Pinpoint the cell where the given text exists, returning its (x, y) midpoint coordinate. 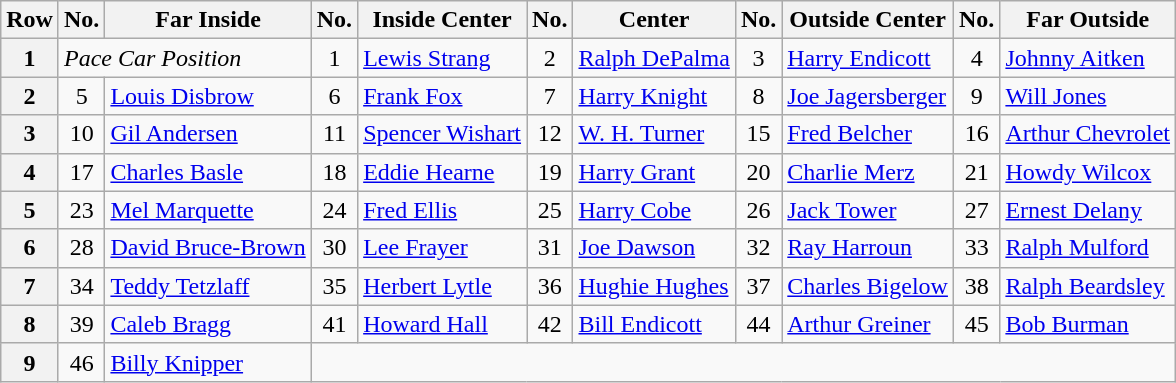
Harry Grant (654, 172)
37 (758, 286)
Far Outside (1088, 20)
18 (334, 172)
45 (976, 324)
Charlie Merz (868, 172)
44 (758, 324)
Will Jones (1088, 96)
30 (334, 248)
Teddy Tetzlaff (208, 286)
W. H. Turner (654, 134)
Hughie Hughes (654, 286)
Harry Knight (654, 96)
Joe Jagersberger (868, 96)
Johnny Aitken (1088, 58)
Bill Endicott (654, 324)
Eddie Hearne (442, 172)
21 (976, 172)
Ralph DePalma (654, 58)
Frank Fox (442, 96)
David Bruce-Brown (208, 248)
10 (81, 134)
Joe Dawson (654, 248)
Mel Marquette (208, 210)
Outside Center (868, 20)
12 (550, 134)
Arthur Chevrolet (1088, 134)
Ralph Mulford (1088, 248)
Spencer Wishart (442, 134)
34 (81, 286)
Bob Burman (1088, 324)
Fred Belcher (868, 134)
Howard Hall (442, 324)
36 (550, 286)
Lewis Strang (442, 58)
Ray Harroun (868, 248)
32 (758, 248)
25 (550, 210)
Howdy Wilcox (1088, 172)
24 (334, 210)
23 (81, 210)
Fred Ellis (442, 210)
Herbert Lytle (442, 286)
26 (758, 210)
16 (976, 134)
38 (976, 286)
Billy Knipper (208, 362)
Louis Disbrow (208, 96)
Arthur Greiner (868, 324)
27 (976, 210)
17 (81, 172)
Ralph Beardsley (1088, 286)
11 (334, 134)
33 (976, 248)
42 (550, 324)
15 (758, 134)
Gil Andersen (208, 134)
Charles Bigelow (868, 286)
Harry Cobe (654, 210)
Inside Center (442, 20)
Row (30, 20)
Lee Frayer (442, 248)
46 (81, 362)
Caleb Bragg (208, 324)
Charles Basle (208, 172)
41 (334, 324)
39 (81, 324)
Center (654, 20)
20 (758, 172)
28 (81, 248)
Harry Endicott (868, 58)
31 (550, 248)
Far Inside (208, 20)
Pace Car Position (184, 58)
Jack Tower (868, 210)
Ernest Delany (1088, 210)
35 (334, 286)
19 (550, 172)
